Output the (X, Y) coordinate of the center of the cell containing the given text.  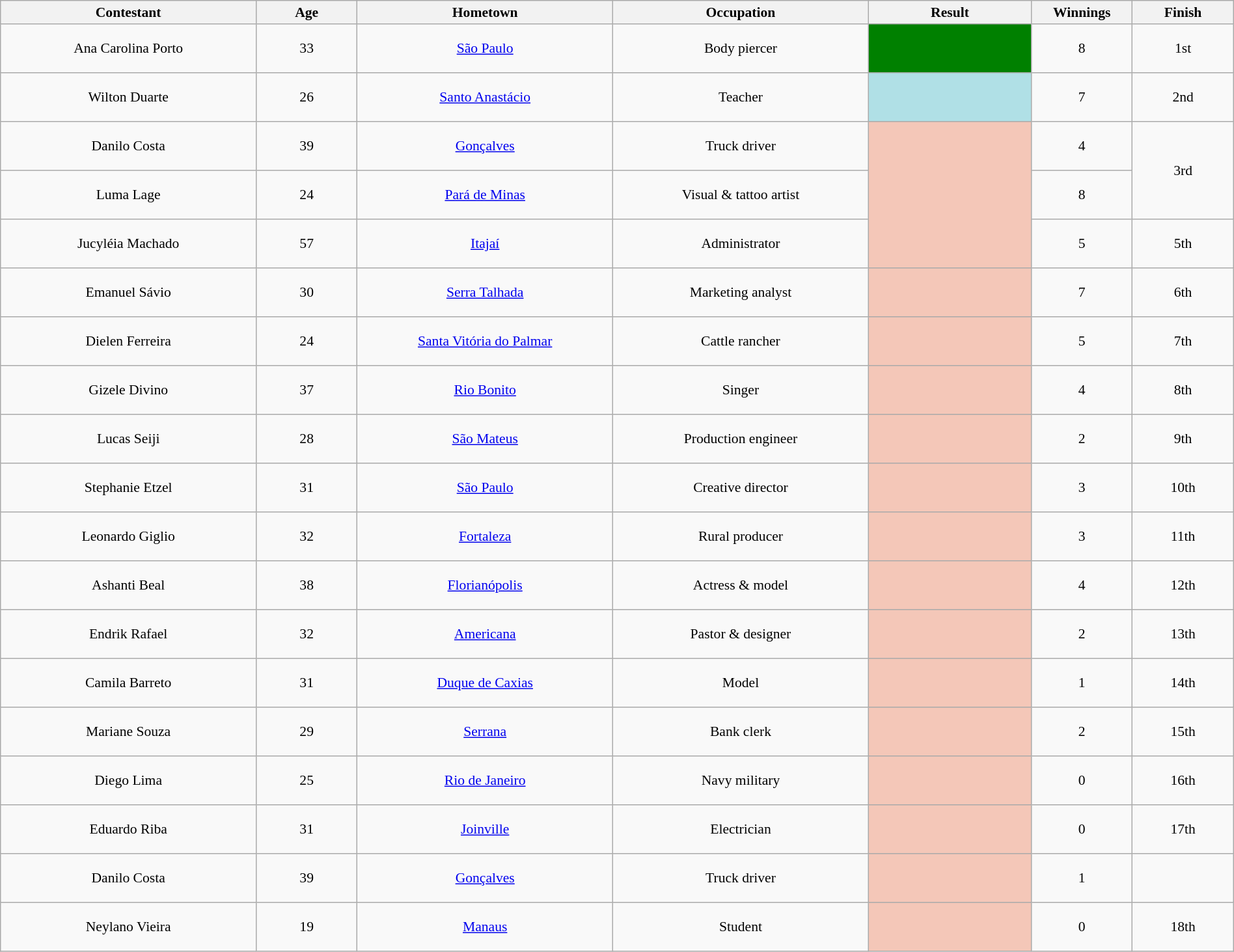
Gizele Divino (129, 390)
33 (307, 48)
38 (307, 586)
17th (1183, 829)
Teacher (741, 98)
6th (1183, 293)
Finish (1183, 12)
12th (1183, 586)
Age (307, 12)
Duque de Caxias (486, 683)
57 (307, 243)
Emanuel Sávio (129, 293)
Jucyléia Machado (129, 243)
26 (307, 98)
Result (950, 12)
Contestant (129, 12)
São Mateus (486, 439)
Santa Vitória do Palmar (486, 341)
19 (307, 927)
1st (1183, 48)
13th (1183, 634)
10th (1183, 488)
Joinville (486, 829)
25 (307, 781)
Eduardo Riba (129, 829)
Visual & tattoo artist (741, 195)
Wilton Duarte (129, 98)
Creative director (741, 488)
Bank clerk (741, 731)
Cattle rancher (741, 341)
15th (1183, 731)
Model (741, 683)
Mariane Souza (129, 731)
Actress & model (741, 586)
Navy military (741, 781)
Santo Anastácio (486, 98)
Stephanie Etzel (129, 488)
Body piercer (741, 48)
11th (1183, 536)
Student (741, 927)
8th (1183, 390)
Production engineer (741, 439)
Occupation (741, 12)
30 (307, 293)
Rio de Janeiro (486, 781)
7th (1183, 341)
Endrik Rafael (129, 634)
Camila Barreto (129, 683)
Neylano Vieira (129, 927)
14th (1183, 683)
Marketing analyst (741, 293)
Leonardo Giglio (129, 536)
3rd (1183, 170)
16th (1183, 781)
Ashanti Beal (129, 586)
Rio Bonito (486, 390)
Diego Lima (129, 781)
Serrana (486, 731)
Itajaí (486, 243)
Pastor & designer (741, 634)
Manaus (486, 927)
Florianópolis (486, 586)
28 (307, 439)
29 (307, 731)
Americana (486, 634)
Hometown (486, 12)
Winnings (1082, 12)
Serra Talhada (486, 293)
Pará de Minas (486, 195)
37 (307, 390)
Lucas Seiji (129, 439)
Dielen Ferreira (129, 341)
Ana Carolina Porto (129, 48)
9th (1183, 439)
Administrator (741, 243)
Singer (741, 390)
2nd (1183, 98)
Electrician (741, 829)
Fortaleza (486, 536)
Luma Lage (129, 195)
18th (1183, 927)
5th (1183, 243)
Rural producer (741, 536)
